Find where the given text appears and provide that cell's center as [X, Y] coordinate. 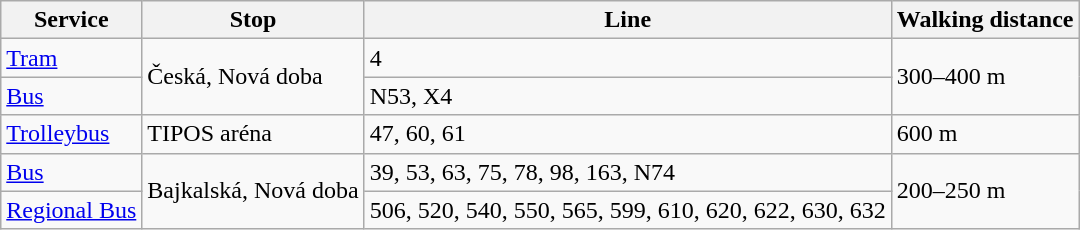
39, 53, 63, 75, 78, 98, 163, N74 [628, 172]
Regional Bus [72, 210]
Bajkalská, Nová doba [253, 191]
Stop [253, 20]
TIPOS aréna [253, 134]
Trolleybus [72, 134]
506, 520, 540, 550, 565, 599, 610, 620, 622, 630, 632 [628, 210]
Česká, Nová doba [253, 77]
4 [628, 58]
Service [72, 20]
200–250 m [985, 191]
Walking distance [985, 20]
300–400 m [985, 77]
47, 60, 61 [628, 134]
Line [628, 20]
N53, X4 [628, 96]
Tram [72, 58]
600 m [985, 134]
